Pinpoint the cell where the given text exists, returning its (x, y) midpoint coordinate. 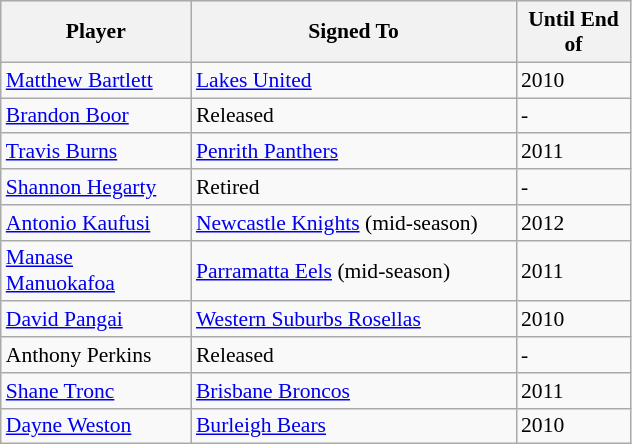
Manase Manuokafoa (96, 270)
Matthew Bartlett (96, 80)
Dayne Weston (96, 426)
Player (96, 32)
Signed To (354, 32)
Penrith Panthers (354, 152)
Antonio Kaufusi (96, 223)
Anthony Perkins (96, 355)
Travis Burns (96, 152)
Western Suburbs Rosellas (354, 320)
Burleigh Bears (354, 426)
Shannon Hegarty (96, 187)
Brandon Boor (96, 116)
Shane Tronc (96, 391)
David Pangai (96, 320)
Brisbane Broncos (354, 391)
Retired (354, 187)
Lakes United (354, 80)
Until End of (574, 32)
Newcastle Knights (mid-season) (354, 223)
2012 (574, 223)
Parramatta Eels (mid-season) (354, 270)
